Extract the [X, Y] coordinate from the center of the cell holding the provided text.  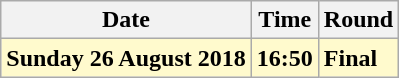
16:50 [284, 58]
Final [358, 58]
Sunday 26 August 2018 [126, 58]
Round [358, 20]
Time [284, 20]
Date [126, 20]
